Identify which cell holds the provided text, then report its (X, Y) central coordinate. 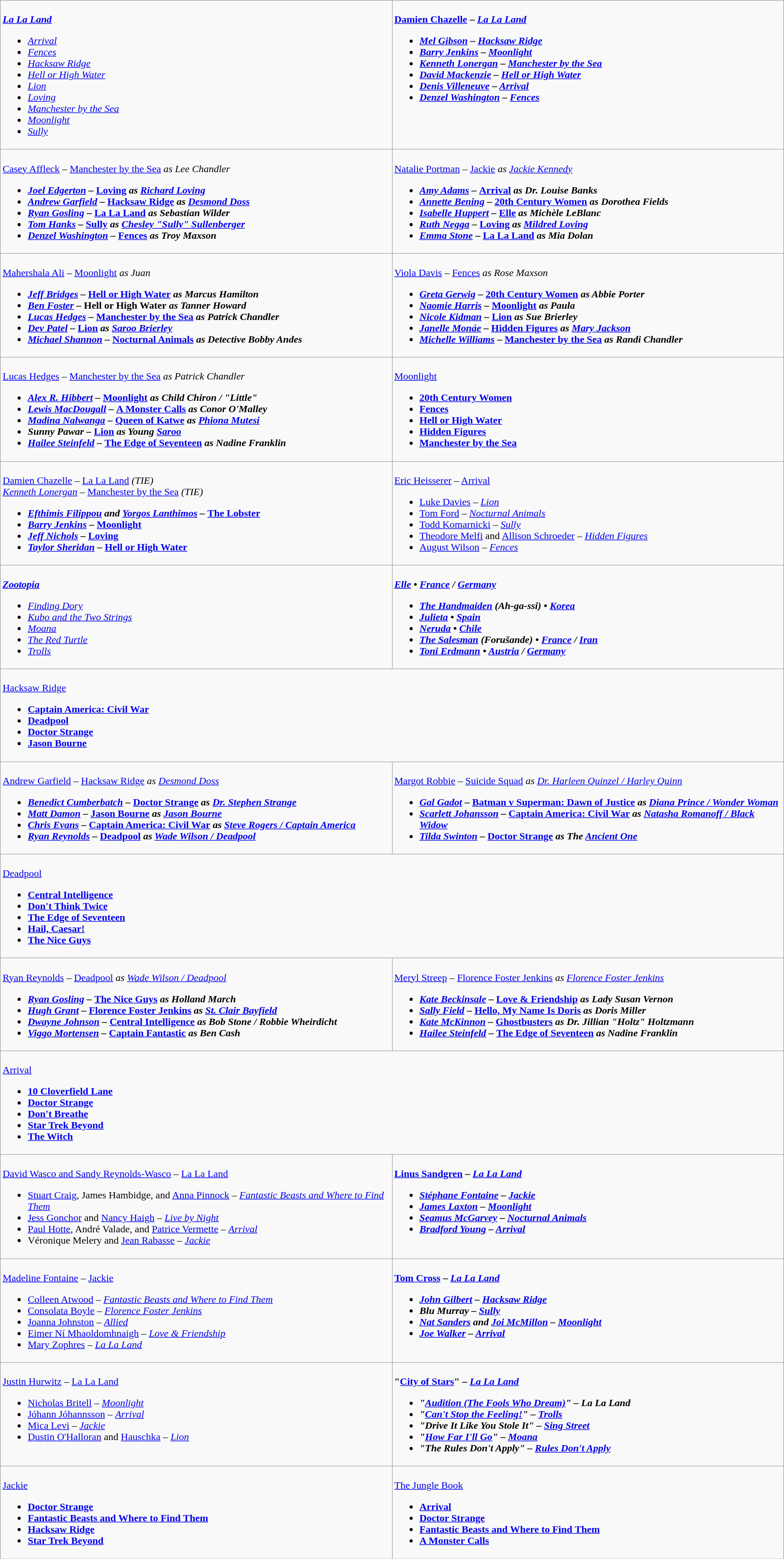
ZootopiaFinding DoryKubo and the Two StringsMoanaThe Red TurtleTrolls (196, 617)
JackieDoctor StrangeFantastic Beasts and Where to Find ThemHacksaw RidgeStar Trek Beyond (196, 1513)
Tom Cross – La La LandJohn Gilbert – Hacksaw RidgeBlu Murray – SullyNat Sanders and Joi McMillon – MoonlightJoe Walker – Arrival (588, 1310)
La La LandArrivalFencesHacksaw RidgeHell or High WaterLionLovingManchester by the SeaMoonlightSully (196, 75)
Justin Hurwitz – La La LandNicholas Britell – MoonlightJóhann Jóhannsson – ArrivalMica Levi – JackieDustin O'Halloran and Hauschka – Lion (196, 1414)
Linus Sandgren – La La LandStéphane Fontaine – JackieJames Laxton – MoonlightSeamus McGarvey – Nocturnal AnimalsBradford Young – Arrival (588, 1206)
Arrival10 Cloverfield LaneDoctor StrangeDon't BreatheStar Trek BeyondThe Witch (392, 1102)
DeadpoolCentral IntelligenceDon't Think TwiceThe Edge of SeventeenHail, Caesar!The Nice Guys (392, 906)
Hacksaw RidgeCaptain America: Civil WarDeadpoolDoctor StrangeJason Bourne (392, 715)
The Jungle BookArrivalDoctor StrangeFantastic Beasts and Where to Find ThemA Monster Calls (588, 1513)
Moonlight20th Century WomenFencesHell or High WaterHidden FiguresManchester by the Sea (588, 409)
